Detect which cell encompasses the target text, then output its [x, y] center coordinate. 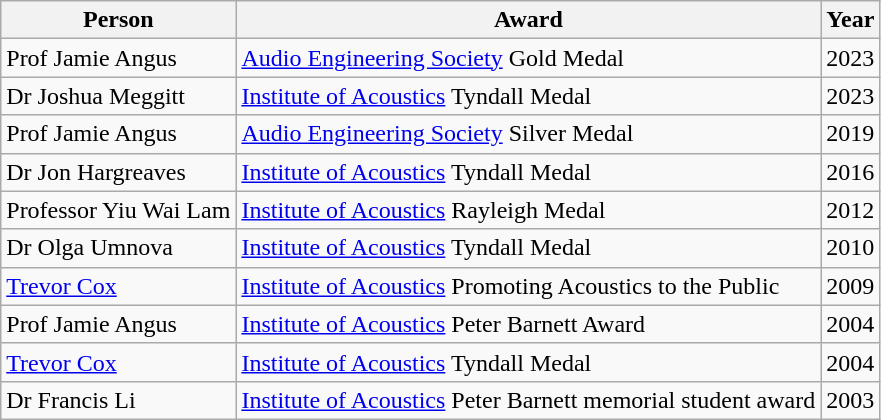
Person [118, 20]
2019 [850, 134]
Dr Olga Umnova [118, 248]
Dr Francis Li [118, 400]
2012 [850, 210]
Dr Jon Hargreaves [118, 172]
Institute of Acoustics Peter Barnett memorial student award [528, 400]
2016 [850, 172]
Institute of Acoustics Peter Barnett Award [528, 324]
Audio Engineering Society Gold Medal [528, 58]
Dr Joshua Meggitt [118, 96]
Institute of Acoustics Rayleigh Medal [528, 210]
Professor Yiu Wai Lam [118, 210]
Audio Engineering Society Silver Medal [528, 134]
Year [850, 20]
Award [528, 20]
2009 [850, 286]
Institute of Acoustics Promoting Acoustics to the Public [528, 286]
2003 [850, 400]
2010 [850, 248]
